Determine the [x, y] coordinate at the center of the cell enclosing the given text.  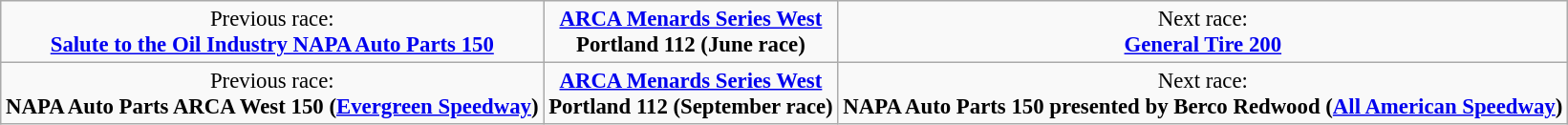
Previous race: Salute to the Oil Industry NAPA Auto Parts 150 [272, 32]
ARCA Menards Series West Portland 112 (June race) [691, 32]
Previous race: NAPA Auto Parts ARCA West 150 (Evergreen Speedway) [272, 94]
Next race: NAPA Auto Parts 150 presented by Berco Redwood (All American Speedway) [1203, 94]
Next race: General Tire 200 [1203, 32]
ARCA Menards Series West Portland 112 (September race) [691, 94]
